Return (X, Y) of the center of cell containing provided text 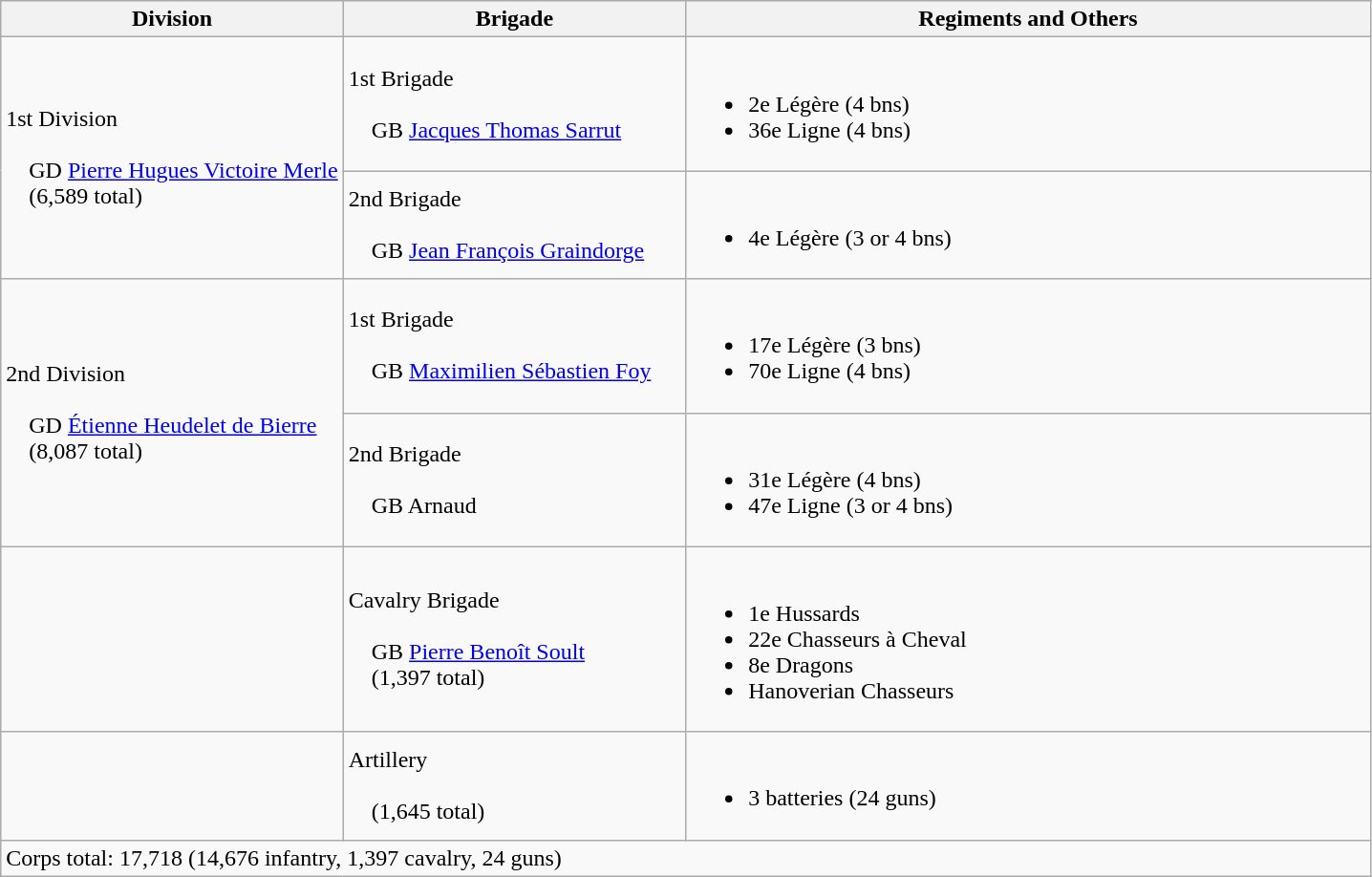
17e Légère (3 bns)70e Ligne (4 bns) (1028, 346)
2nd Brigade GB Jean François Graindorge (514, 225)
1st Division GD Pierre Hugues Victoire Merle (6,589 total) (172, 159)
1st Brigade GB Maximilien Sébastien Foy (514, 346)
2e Légère (4 bns)36e Ligne (4 bns) (1028, 104)
Division (172, 19)
Cavalry Brigade GB Pierre Benoît Soult (1,397 total) (514, 639)
2nd Division GD Étienne Heudelet de Bierre (8,087 total) (172, 413)
4e Légère (3 or 4 bns) (1028, 225)
1st Brigade GB Jacques Thomas Sarrut (514, 104)
3 batteries (24 guns) (1028, 785)
1e Hussards22e Chasseurs à Cheval8e DragonsHanoverian Chasseurs (1028, 639)
31e Légère (4 bns)47e Ligne (3 or 4 bns) (1028, 480)
2nd Brigade GB Arnaud (514, 480)
Artillery (1,645 total) (514, 785)
Corps total: 17,718 (14,676 infantry, 1,397 cavalry, 24 guns) (686, 858)
Brigade (514, 19)
Regiments and Others (1028, 19)
